Return the (X, Y) coordinate for the center point of the cell that contains the specified text.  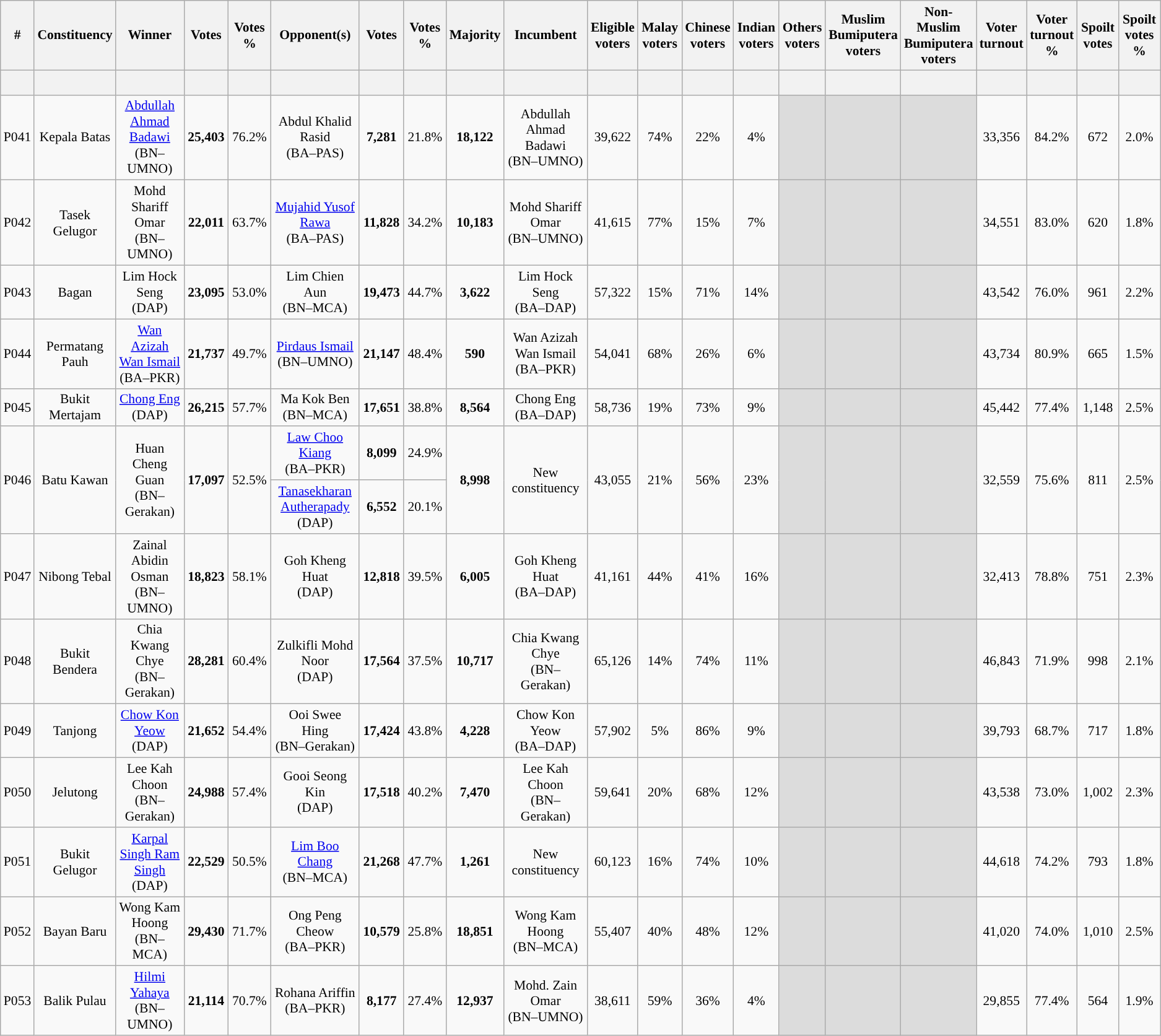
1.5% (1139, 354)
P051 (17, 862)
Malay voters (660, 35)
71.7% (250, 931)
Huan Cheng Guan(BN–Gerakan) (150, 481)
P048 (17, 661)
564 (1097, 1001)
P053 (17, 1001)
665 (1097, 354)
73% (708, 407)
18,823 (206, 577)
Gooi Seong Kin(DAP) (315, 793)
43,538 (1002, 793)
52.5% (250, 481)
77% (660, 223)
2.2% (1139, 292)
73.0% (1051, 793)
40.2% (425, 793)
57,902 (613, 731)
57.7% (250, 407)
P049 (17, 731)
18,122 (476, 137)
53.0% (250, 292)
Bayan Baru (74, 931)
23% (757, 481)
P045 (17, 407)
Mujahid Yusof Rawa(BA–PAS) (315, 223)
Kepala Batas (74, 137)
83.0% (1051, 223)
Lim Hock Seng(DAP) (150, 292)
P046 (17, 481)
Pirdaus Ismail(BN–UMNO) (315, 354)
6% (757, 354)
76.0% (1051, 292)
Goh Kheng Huat(BA–DAP) (545, 577)
Lim Boo Chang(BN–MCA) (315, 862)
1.9% (1139, 1001)
26,215 (206, 407)
Incumbent (545, 35)
74.2% (1051, 862)
20% (660, 793)
11,828 (381, 223)
# (17, 35)
12,937 (476, 1001)
Spoilt votes % (1139, 35)
57,322 (613, 292)
4,228 (476, 731)
7,281 (381, 137)
45,442 (1002, 407)
Bukit Gelugor (74, 862)
811 (1097, 481)
63.7% (250, 223)
71.9% (1051, 661)
7,470 (476, 793)
21,147 (381, 354)
P042 (17, 223)
793 (1097, 862)
Winner (150, 35)
71% (708, 292)
33,356 (1002, 137)
58.1% (250, 577)
672 (1097, 137)
Muslim Bumiputera voters (863, 35)
38,611 (613, 1001)
19,473 (381, 292)
55,407 (613, 931)
620 (1097, 223)
Eligible voters (613, 35)
7% (757, 223)
1,010 (1097, 931)
17,424 (381, 731)
44,618 (1002, 862)
74.0% (1051, 931)
24.9% (425, 453)
5% (660, 731)
80.9% (1051, 354)
22% (708, 137)
38.8% (425, 407)
41,161 (613, 577)
Ong Peng Cheow(BA–PKR) (315, 931)
44.7% (425, 292)
11% (757, 661)
60,123 (613, 862)
3,622 (476, 292)
21,652 (206, 731)
Hilmi Yahaya(BN–UMNO) (150, 1001)
Opponent(s) (315, 35)
78.8% (1051, 577)
Goh Kheng Huat(DAP) (315, 577)
21,737 (206, 354)
60.4% (250, 661)
Karpal Singh Ram Singh(DAP) (150, 862)
70.7% (250, 1001)
Abdul Khalid Rasid(BA–PAS) (315, 137)
27.4% (425, 1001)
40% (660, 931)
50.5% (250, 862)
22,011 (206, 223)
P050 (17, 793)
58,736 (613, 407)
Chong Eng(BA–DAP) (545, 407)
Chong Eng(DAP) (150, 407)
Voter turnout (1002, 35)
41,615 (613, 223)
28,281 (206, 661)
43,734 (1002, 354)
Rohana Ariffin(BA–PKR) (315, 1001)
961 (1097, 292)
76.2% (250, 137)
10,183 (476, 223)
17,097 (206, 481)
25.8% (425, 931)
Permatang Pauh (74, 354)
43.8% (425, 731)
24,988 (206, 793)
Mohd. Zain Omar(BN–UMNO) (545, 1001)
37.5% (425, 661)
34,551 (1002, 223)
8,099 (381, 453)
Chow Kon Yeow(BA–DAP) (545, 731)
46,843 (1002, 661)
17,564 (381, 661)
68.7% (1051, 731)
Tasek Gelugor (74, 223)
17,651 (381, 407)
Ooi Swee Hing(BN–Gerakan) (315, 731)
8,177 (381, 1001)
Balik Pulau (74, 1001)
59% (660, 1001)
Bukit Bendera (74, 661)
48% (708, 931)
590 (476, 354)
Tanjong (74, 731)
10% (757, 862)
39.5% (425, 577)
Batu Kawan (74, 481)
17,518 (381, 793)
86% (708, 731)
1,261 (476, 862)
21,114 (206, 1001)
Voter turnout % (1051, 35)
36% (708, 1001)
10,579 (381, 931)
19% (660, 407)
Nibong Tebal (74, 577)
6,552 (381, 507)
Chinese voters (708, 35)
Bagan (74, 292)
41% (708, 577)
57.4% (250, 793)
Indian voters (757, 35)
751 (1097, 577)
21.8% (425, 137)
23,095 (206, 292)
56% (708, 481)
43,542 (1002, 292)
1,148 (1097, 407)
P041 (17, 137)
75.6% (1051, 481)
P044 (17, 354)
8,564 (476, 407)
21% (660, 481)
41,020 (1002, 931)
Majority (476, 35)
Constituency (74, 35)
P043 (17, 292)
25,403 (206, 137)
998 (1097, 661)
Spoilt votes (1097, 35)
Zulkifli Mohd Noor(DAP) (315, 661)
Jelutong (74, 793)
32,413 (1002, 577)
8,998 (476, 481)
10,717 (476, 661)
2.0% (1139, 137)
Lim Chien Aun(BN–MCA) (315, 292)
22,529 (206, 862)
84.2% (1051, 137)
Zainal Abidin Osman(BN–UMNO) (150, 577)
P047 (17, 577)
Bukit Mertajam (74, 407)
Law Choo Kiang(BA–PKR) (315, 453)
Non-Muslim Bumiputera voters (939, 35)
47.7% (425, 862)
49.7% (250, 354)
59,641 (613, 793)
Others voters (802, 35)
65,126 (613, 661)
Ma Kok Ben(BN–MCA) (315, 407)
44% (660, 577)
21,268 (381, 862)
26% (708, 354)
32,559 (1002, 481)
Chow Kon Yeow(DAP) (150, 731)
48.4% (425, 354)
39,622 (613, 137)
18,851 (476, 931)
12,818 (381, 577)
P052 (17, 931)
29,430 (206, 931)
717 (1097, 731)
Lim Hock Seng(BA–DAP) (545, 292)
43,055 (613, 481)
39,793 (1002, 731)
2.1% (1139, 661)
Tanasekharan Autherapady(DAP) (315, 507)
29,855 (1002, 1001)
54,041 (613, 354)
20.1% (425, 507)
34.2% (425, 223)
6,005 (476, 577)
54.4% (250, 731)
1,002 (1097, 793)
